Find where the given text appears and provide that cell's center as [x, y] coordinate. 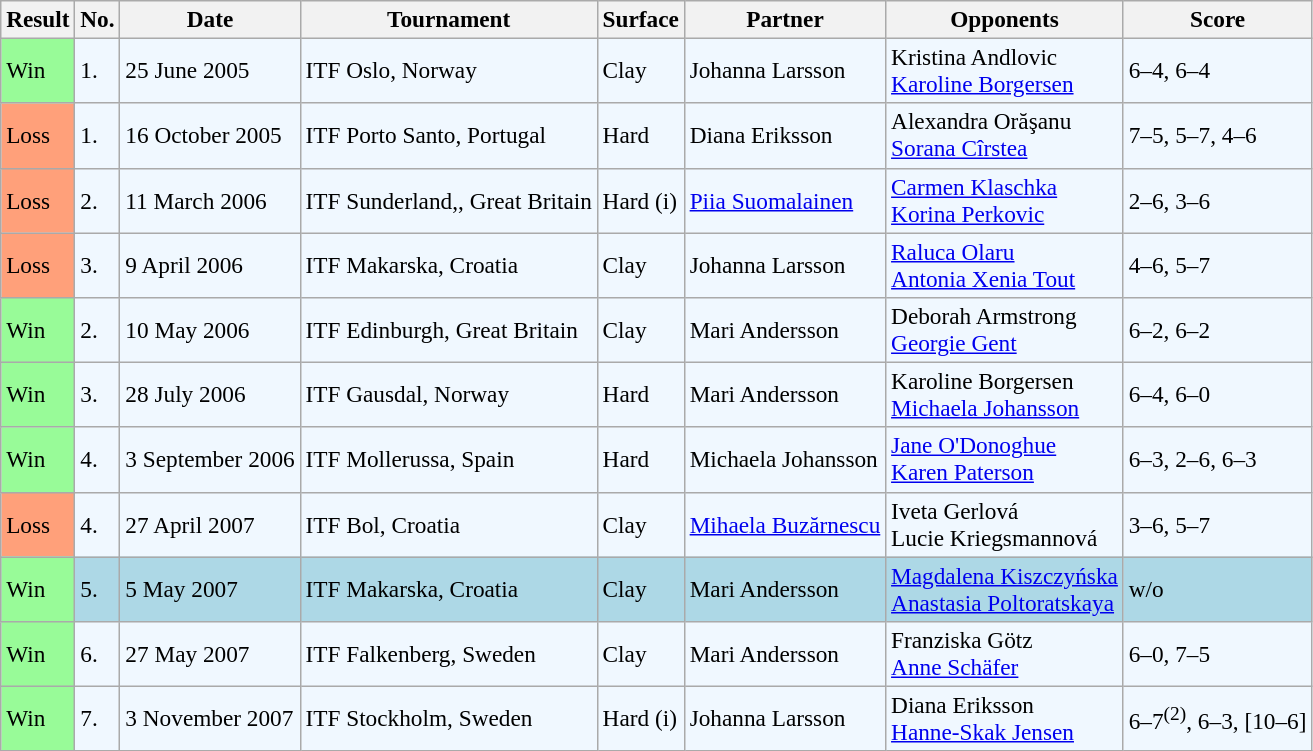
Magdalena Kiszczyńska Anastasia Poltoratskaya [1005, 588]
Michaela Johansson [784, 460]
Kristina Andlovic Karoline Borgersen [1005, 70]
ITF Stockholm, Sweden [448, 718]
Jane O'Donoghue Karen Paterson [1005, 460]
ITF Edinburgh, Great Britain [448, 330]
Carmen Klaschka Korina Perkovic [1005, 200]
6. [98, 654]
Tournament [448, 19]
No. [98, 19]
6–0, 7–5 [1218, 654]
Deborah Armstrong Georgie Gent [1005, 330]
Mihaela Buzărnescu [784, 524]
ITF Porto Santo, Portugal [448, 136]
ITF Mollerussa, Spain [448, 460]
6–7(2), 6–3, [10–6] [1218, 718]
27 April 2007 [210, 524]
Date [210, 19]
Surface [640, 19]
Raluca Olaru Antonia Xenia Tout [1005, 264]
Alexandra Orăşanu Sorana Cîrstea [1005, 136]
Franziska Götz Anne Schäfer [1005, 654]
2–6, 3–6 [1218, 200]
6–3, 2–6, 6–3 [1218, 460]
w/o [1218, 588]
3 November 2007 [210, 718]
11 March 2006 [210, 200]
ITF Bol, Croatia [448, 524]
3 September 2006 [210, 460]
Karoline Borgersen Michaela Johansson [1005, 394]
6–4, 6–4 [1218, 70]
Partner [784, 19]
16 October 2005 [210, 136]
6–4, 6–0 [1218, 394]
9 April 2006 [210, 264]
ITF Oslo, Norway [448, 70]
Iveta Gerlová Lucie Kriegsmannová [1005, 524]
Score [1218, 19]
5. [98, 588]
Result [38, 19]
3–6, 5–7 [1218, 524]
4–6, 5–7 [1218, 264]
27 May 2007 [210, 654]
5 May 2007 [210, 588]
10 May 2006 [210, 330]
ITF Falkenberg, Sweden [448, 654]
ITF Gausdal, Norway [448, 394]
7. [98, 718]
6–2, 6–2 [1218, 330]
25 June 2005 [210, 70]
Diana Eriksson Hanne-Skak Jensen [1005, 718]
Diana Eriksson [784, 136]
ITF Sunderland,, Great Britain [448, 200]
Piia Suomalainen [784, 200]
Opponents [1005, 19]
28 July 2006 [210, 394]
7–5, 5–7, 4–6 [1218, 136]
